Detect which cell encompasses the target text, then output its (X, Y) center coordinate. 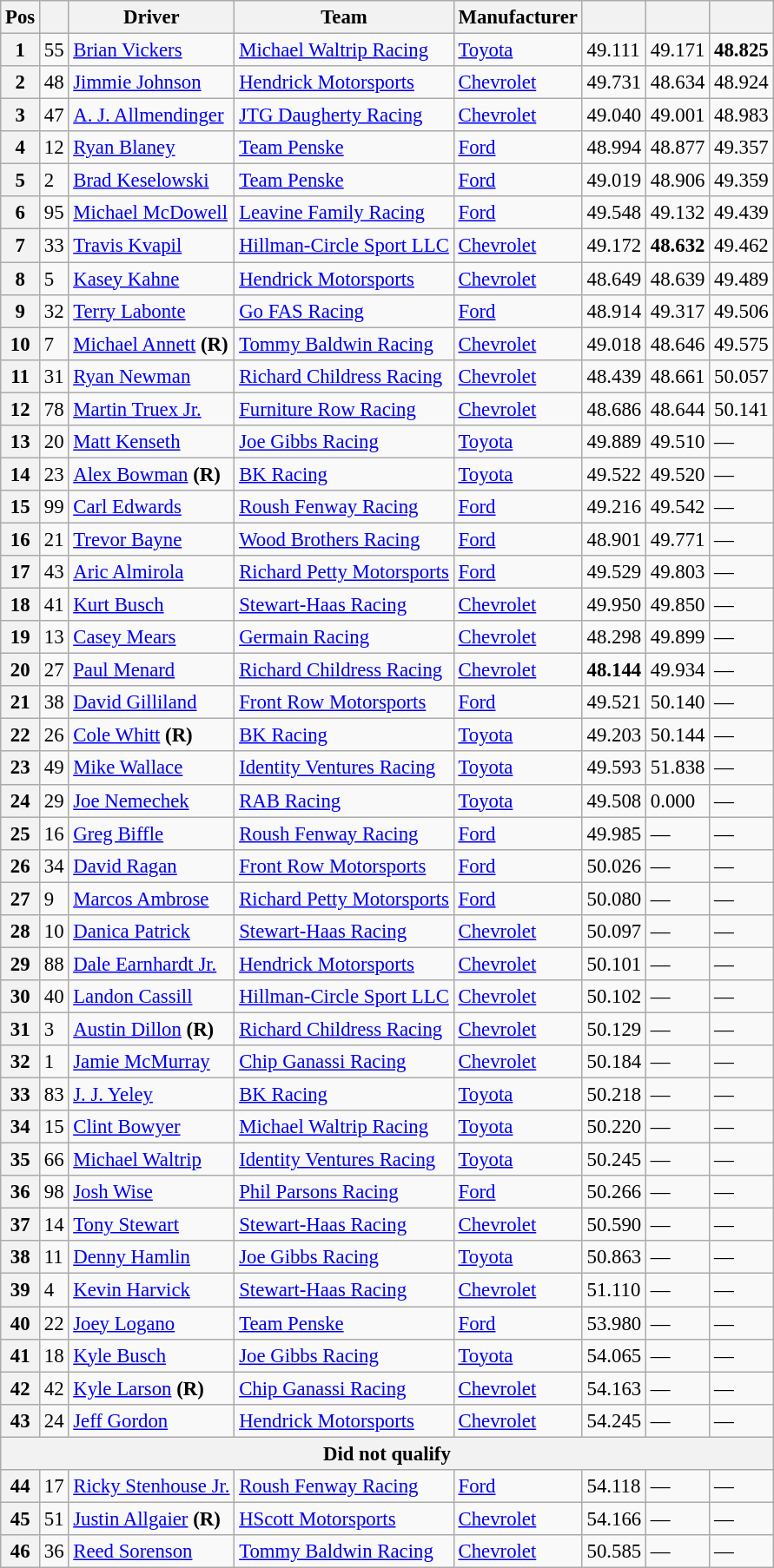
Carl Edwards (151, 507)
53.980 (613, 1323)
50.220 (613, 1127)
48.877 (678, 148)
49.771 (678, 539)
49.593 (613, 768)
66 (54, 1160)
48.661 (678, 376)
HScott Motorsports (344, 1519)
50.102 (613, 997)
49.462 (742, 246)
49.172 (613, 246)
Reed Sorenson (151, 1552)
Michael Waltrip (151, 1160)
Austin Dillon (R) (151, 1029)
51.838 (678, 768)
Alex Bowman (R) (151, 474)
Marcos Ambrose (151, 899)
48.914 (613, 311)
Wood Brothers Racing (344, 539)
50.141 (742, 409)
Team (344, 17)
54.245 (613, 1420)
Mike Wallace (151, 768)
Pos (21, 17)
49.510 (678, 442)
RAB Racing (344, 800)
Michael McDowell (151, 213)
David Ragan (151, 866)
88 (54, 964)
Tony Stewart (151, 1225)
49.111 (613, 50)
Paul Menard (151, 670)
49.520 (678, 474)
Aric Almirola (151, 572)
JTG Daugherty Racing (344, 115)
49.529 (613, 572)
37 (21, 1225)
50.097 (613, 932)
Driver (151, 17)
30 (21, 997)
45 (21, 1519)
J. J. Yeley (151, 1095)
48.646 (678, 344)
Terry Labonte (151, 311)
Trevor Bayne (151, 539)
49.575 (742, 344)
49.489 (742, 279)
Clint Bowyer (151, 1127)
49.506 (742, 311)
48.994 (613, 148)
54.118 (613, 1486)
50.026 (613, 866)
50.184 (613, 1062)
Did not qualify (387, 1453)
99 (54, 507)
Denny Hamlin (151, 1258)
Furniture Row Racing (344, 409)
Jimmie Johnson (151, 82)
54.065 (613, 1355)
49.359 (742, 181)
95 (54, 213)
49.548 (613, 213)
49.018 (613, 344)
50.129 (613, 1029)
50.266 (613, 1192)
49.040 (613, 115)
49.001 (678, 115)
48.144 (613, 670)
Cole Whitt (R) (151, 735)
48.634 (678, 82)
49.357 (742, 148)
48.298 (613, 637)
50.101 (613, 964)
Casey Mears (151, 637)
49.934 (678, 670)
49.317 (678, 311)
A. J. Allmendinger (151, 115)
Brad Keselowski (151, 181)
48.983 (742, 115)
49.171 (678, 50)
8 (21, 279)
49.216 (613, 507)
Phil Parsons Racing (344, 1192)
Greg Biffle (151, 833)
50.080 (613, 899)
Ryan Newman (151, 376)
49.522 (613, 474)
51 (54, 1519)
49.439 (742, 213)
49.899 (678, 637)
48.924 (742, 82)
35 (21, 1160)
48.825 (742, 50)
48.686 (613, 409)
Matt Kenseth (151, 442)
Leavine Family Racing (344, 213)
Danica Patrick (151, 932)
Travis Kvapil (151, 246)
48.439 (613, 376)
46 (21, 1552)
78 (54, 409)
19 (21, 637)
50.140 (678, 702)
49.508 (613, 800)
Kevin Harvick (151, 1290)
49.132 (678, 213)
44 (21, 1486)
48.901 (613, 539)
50.590 (613, 1225)
50.057 (742, 376)
Go FAS Racing (344, 311)
48.649 (613, 279)
49.850 (678, 605)
Brian Vickers (151, 50)
48.639 (678, 279)
Kasey Kahne (151, 279)
Michael Annett (R) (151, 344)
49.889 (613, 442)
Justin Allgaier (R) (151, 1519)
Kyle Larson (R) (151, 1388)
55 (54, 50)
Jeff Gordon (151, 1420)
50.863 (613, 1258)
98 (54, 1192)
Ricky Stenhouse Jr. (151, 1486)
54.163 (613, 1388)
48.644 (678, 409)
Josh Wise (151, 1192)
Martin Truex Jr. (151, 409)
50.245 (613, 1160)
Joe Nemechek (151, 800)
Jamie McMurray (151, 1062)
49.203 (613, 735)
39 (21, 1290)
Dale Earnhardt Jr. (151, 964)
Kyle Busch (151, 1355)
28 (21, 932)
David Gilliland (151, 702)
50.585 (613, 1552)
Landon Cassill (151, 997)
25 (21, 833)
49.803 (678, 572)
48.632 (678, 246)
54.166 (613, 1519)
49.985 (613, 833)
49.542 (678, 507)
49.950 (613, 605)
83 (54, 1095)
Manufacturer (518, 17)
49.731 (613, 82)
51.110 (613, 1290)
Kurt Busch (151, 605)
49.019 (613, 181)
Joey Logano (151, 1323)
48.906 (678, 181)
49.521 (613, 702)
0.000 (678, 800)
47 (54, 115)
6 (21, 213)
Germain Racing (344, 637)
Ryan Blaney (151, 148)
50.218 (613, 1095)
49 (54, 768)
48 (54, 82)
50.144 (678, 735)
